For the text-containing cell, return its midpoint in (X, Y) coordinate format. 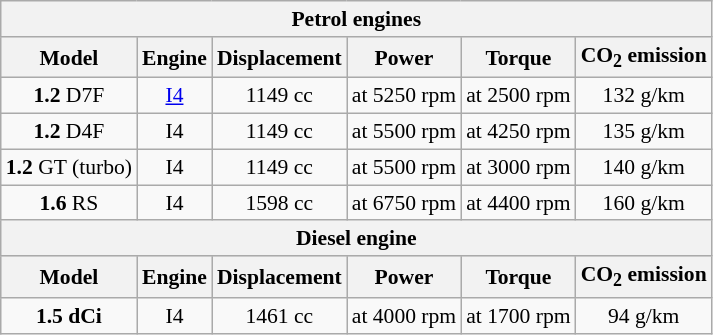
at 5250 rpm (404, 96)
Petrol engines (356, 19)
132 g/km (644, 96)
at 6750 rpm (404, 203)
at 4250 rpm (518, 132)
1.5 dCi (69, 316)
at 2500 rpm (518, 96)
at 1700 rpm (518, 316)
1598 cc (280, 203)
1.6 RS (69, 203)
at 3000 rpm (518, 167)
1.2 D4F (69, 132)
160 g/km (644, 203)
at 4400 rpm (518, 203)
1461 cc (280, 316)
Diesel engine (356, 239)
1.2 D7F (69, 96)
135 g/km (644, 132)
1.2 GT (turbo) (69, 167)
140 g/km (644, 167)
94 g/km (644, 316)
at 4000 rpm (404, 316)
